Capture the cell that displays the provided text and extract its [X, Y] central coordinate. 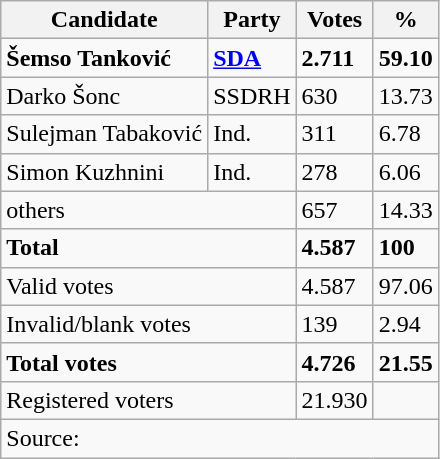
97.06 [406, 286]
139 [334, 324]
Sulejman Tabaković [104, 134]
Simon Kuzhnini [104, 172]
Valid votes [148, 286]
21.55 [406, 362]
2.711 [334, 58]
6.06 [406, 172]
13.73 [406, 96]
100 [406, 248]
Votes [334, 20]
Šemso Tanković [104, 58]
Registered voters [148, 400]
Total votes [148, 362]
630 [334, 96]
others [148, 210]
278 [334, 172]
Darko Šonc [104, 96]
657 [334, 210]
% [406, 20]
2.94 [406, 324]
Invalid/blank votes [148, 324]
21.930 [334, 400]
SDA [252, 58]
Candidate [104, 20]
Party [252, 20]
6.78 [406, 134]
311 [334, 134]
14.33 [406, 210]
4.726 [334, 362]
Total [148, 248]
SSDRH [252, 96]
Source: [220, 438]
59.10 [406, 58]
